Provide the (X, Y) coordinate of the cell's center where the given text is located.  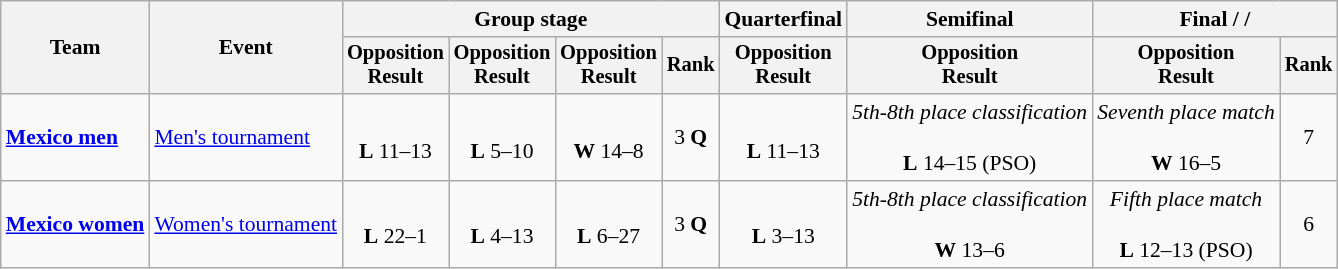
Mexico women (76, 224)
Men's tournament (246, 138)
W 14–8 (608, 138)
Semifinal (970, 19)
L 6–27 (608, 224)
Mexico men (76, 138)
Fifth place matchL 12–13 (PSO) (1186, 224)
L 22–1 (396, 224)
Group stage (530, 19)
Event (246, 48)
6 (1309, 224)
Women's tournament (246, 224)
Final / / (1214, 19)
L 3–13 (783, 224)
Quarterfinal (783, 19)
5th-8th place classificationL 14–15 (PSO) (970, 138)
L 5–10 (502, 138)
7 (1309, 138)
Seventh place matchW 16–5 (1186, 138)
Team (76, 48)
5th-8th place classificationW 13–6 (970, 224)
L 4–13 (502, 224)
